For the text-containing cell, return its midpoint in (x, y) coordinate format. 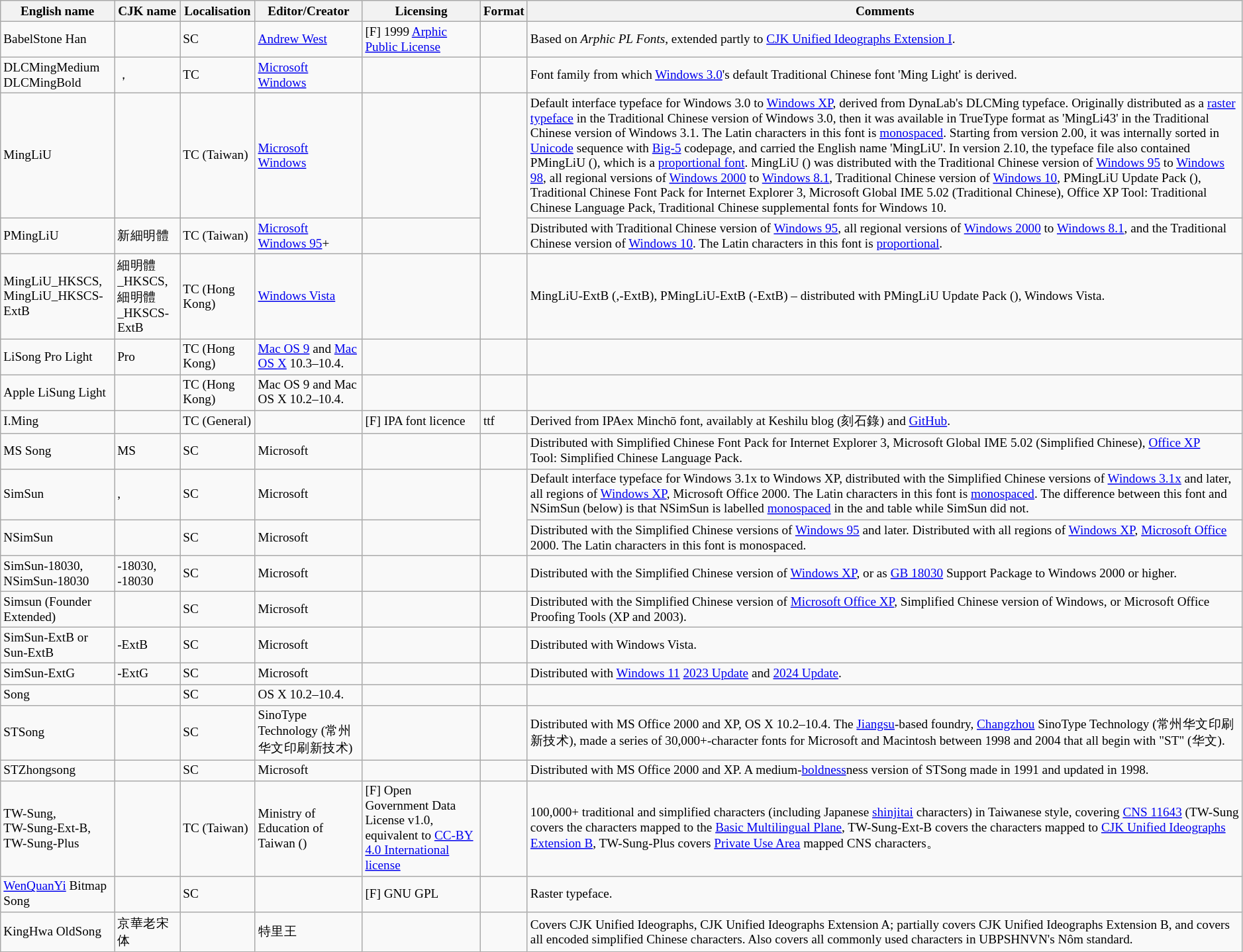
Editor/Creator (309, 11)
Comments (885, 11)
CJK name (147, 11)
Localisation (217, 11)
Pro (147, 356)
BabelStone Han (58, 39)
Andrew West (309, 39)
DLCMingMediumDLCMingBold (58, 75)
Song (58, 694)
Distributed with Windows 11 2023 Update and 2024 Update. (885, 674)
Derived from IPAex Minchō font, availably at Keshilu blog (刻石錄) and GitHub. (885, 422)
ttf (503, 422)
English name (58, 11)
SimSun-18030,NSimSun-18030 (58, 573)
SinoType Technology (常州华文印刷新技术) (309, 732)
LiSong Pro Light (58, 356)
Simsun (Founder Extended) (58, 609)
Based on Arphic PL Fonts, extended partly to CJK Unified Ideographs Extension I. (885, 39)
MingLiU (58, 155)
STSong (58, 732)
KingHwa OldSong (58, 932)
MS Song (58, 451)
京華老宋体 (147, 932)
WenQuanYi Bitmap Song (58, 894)
Raster typeface. (885, 894)
特里王 (309, 932)
Microsoft Windows 95+ (309, 236)
Windows Vista (309, 297)
NSimSun (58, 538)
MingLiU_HKSCS,MingLiU_HKSCS-ExtB (58, 297)
新細明體 (147, 236)
Format (503, 11)
TC (217, 75)
[F] GNU GPL (421, 894)
-ExtB (147, 645)
Distributed with Windows Vista. (885, 645)
TC (General) (217, 422)
Distributed with the Simplified Chinese version of Windows XP, or as GB 18030 Support Package to Windows 2000 or higher. (885, 573)
-18030,-18030 (147, 573)
-ExtG (147, 674)
SimSun (58, 494)
MS (147, 451)
[F] Open Government Data License v1.0, equivalent to CC-BY 4.0 International license (421, 828)
[F] IPA font licence (421, 422)
， (147, 75)
MingLiU-ExtB (,-ExtB), PMingLiU-ExtB (-ExtB) – distributed with PMingLiU Update Pack (), Windows Vista. (885, 297)
細明體_HKSCS,細明體_HKSCS-ExtB (147, 297)
Distributed with MS Office 2000 and XP. A medium-boldnessness version of STSong made in 1991 and updated in 1998. (885, 771)
I.Ming (58, 422)
OS X 10.2–10.4. (309, 694)
SimSun-ExtG (58, 674)
Mac OS 9 and Mac OS X 10.2–10.4. (309, 393)
[F] 1999 Arphic Public License (421, 39)
Apple LiSung Light (58, 393)
TW-Sung,TW-Sung-Ext-B, TW-Sung-Plus (58, 828)
Font family from which Windows 3.0's default Traditional Chinese font 'Ming Light' is derived. (885, 75)
SimSun-ExtB or Sun-ExtB (58, 645)
STZhongsong (58, 771)
Mac OS 9 and Mac OS X 10.3–10.4. (309, 356)
PMingLiU (58, 236)
Ministry of Education of Taiwan () (309, 828)
Licensing (421, 11)
, (147, 494)
